Output the [X, Y] coordinate of the center of the cell containing the given text.  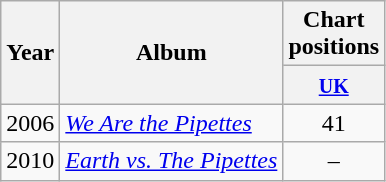
Year [30, 52]
41 [334, 123]
– [334, 161]
UK [334, 85]
Album [172, 52]
Chart positions [334, 34]
Earth vs. The Pipettes [172, 161]
2010 [30, 161]
2006 [30, 123]
We Are the Pipettes [172, 123]
